Return (x, y) of the center of cell containing provided text 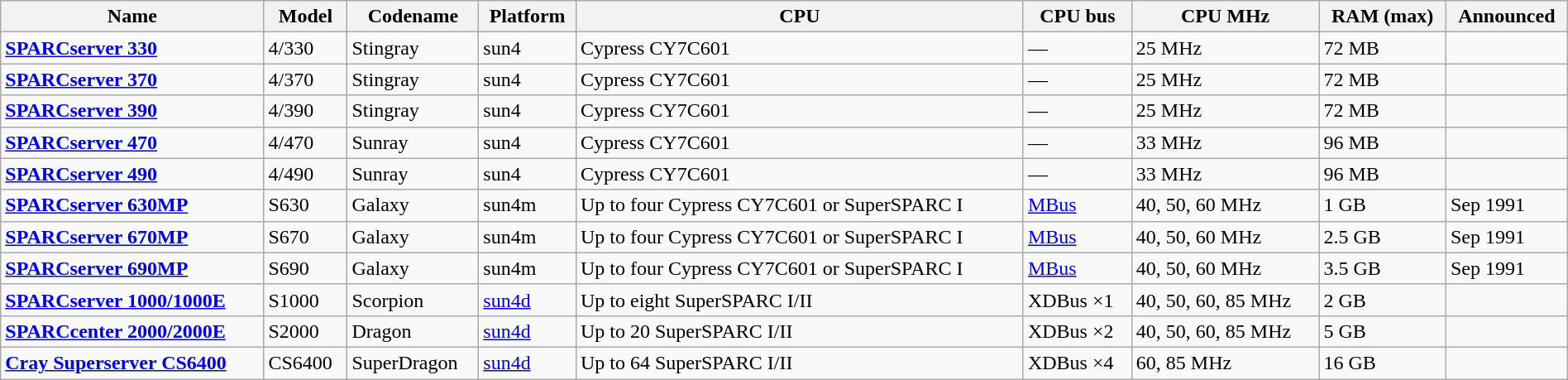
SPARCserver 1000/1000E (132, 300)
Announced (1507, 17)
Scorpion (414, 300)
XDBus ×1 (1077, 300)
4/490 (306, 174)
Up to eight SuperSPARC I/II (799, 300)
4/370 (306, 79)
SPARCserver 330 (132, 48)
CS6400 (306, 363)
3.5 GB (1383, 268)
S630 (306, 205)
SPARCserver 370 (132, 79)
4/330 (306, 48)
Codename (414, 17)
S2000 (306, 331)
XDBus ×2 (1077, 331)
Dragon (414, 331)
4/390 (306, 111)
S1000 (306, 300)
SPARCserver 690MP (132, 268)
CPU bus (1077, 17)
Name (132, 17)
SPARCserver 670MP (132, 237)
4/470 (306, 142)
Up to 64 SuperSPARC I/II (799, 363)
60, 85 MHz (1226, 363)
16 GB (1383, 363)
S690 (306, 268)
S670 (306, 237)
Model (306, 17)
SuperDragon (414, 363)
CPU MHz (1226, 17)
5 GB (1383, 331)
Up to 20 SuperSPARC I/II (799, 331)
XDBus ×4 (1077, 363)
1 GB (1383, 205)
SPARCserver 630MP (132, 205)
SPARCserver 470 (132, 142)
CPU (799, 17)
Cray Superserver CS6400 (132, 363)
Platform (528, 17)
2 GB (1383, 300)
RAM (max) (1383, 17)
2.5 GB (1383, 237)
SPARCserver 490 (132, 174)
SPARCcenter 2000/2000E (132, 331)
SPARCserver 390 (132, 111)
